Capture the cell that displays the provided text and extract its [x, y] central coordinate. 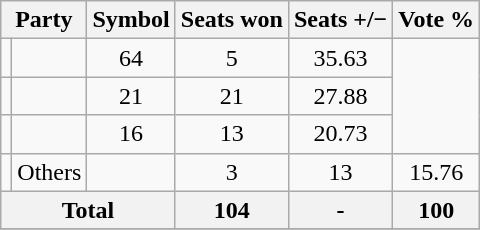
15.76 [436, 172]
Total [88, 210]
27.88 [340, 96]
3 [232, 172]
104 [232, 210]
35.63 [340, 58]
Others [50, 172]
Seats +/− [340, 20]
Party [44, 20]
16 [131, 134]
5 [232, 58]
100 [436, 210]
Vote % [436, 20]
64 [131, 58]
20.73 [340, 134]
Seats won [232, 20]
Symbol [131, 20]
- [340, 210]
